Determine the (x, y) coordinate at the center of the cell enclosing the given text.  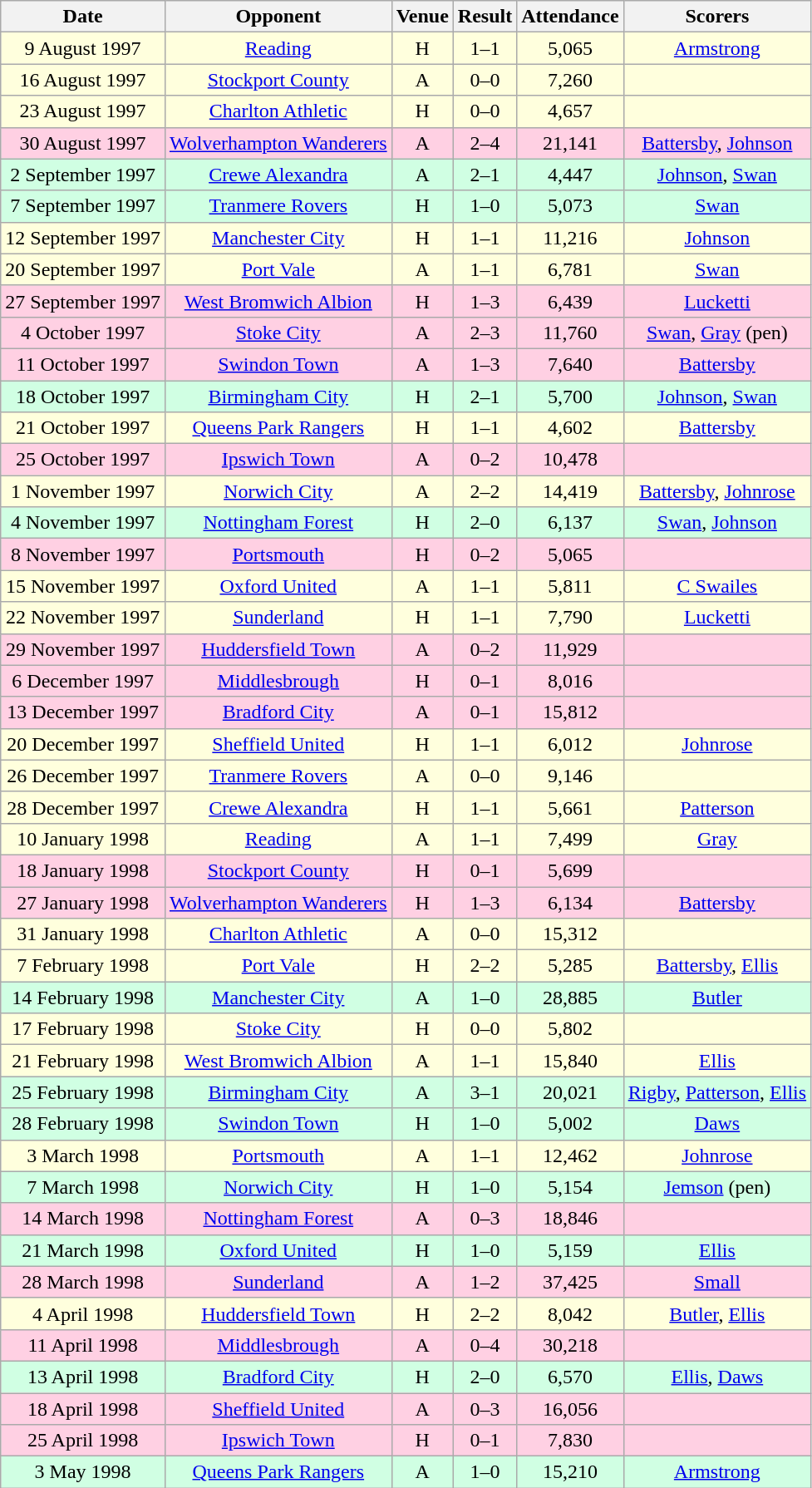
27 September 1997 (83, 301)
5,811 (570, 586)
25 October 1997 (83, 460)
Rigby, Patterson, Ellis (717, 1092)
Battersby, Johnrose (717, 491)
Venue (422, 17)
21 February 1998 (83, 1061)
6,439 (570, 301)
Battersby, Ellis (717, 966)
5,285 (570, 966)
4,657 (570, 111)
10 January 1998 (83, 839)
9,146 (570, 776)
1 November 1997 (83, 491)
22 November 1997 (83, 618)
6,781 (570, 269)
Johnson (717, 238)
5,700 (570, 397)
12,462 (570, 1155)
0–4 (485, 1345)
2 September 1997 (83, 175)
4 November 1997 (83, 523)
16,056 (570, 1409)
7,830 (570, 1441)
15,210 (570, 1472)
8,016 (570, 681)
8,042 (570, 1313)
28 March 1998 (83, 1282)
25 April 1998 (83, 1441)
Daws (717, 1124)
Butler, Ellis (717, 1313)
28 December 1997 (83, 807)
18 October 1997 (83, 397)
3–1 (485, 1092)
Ellis, Daws (717, 1377)
5,699 (570, 870)
7 September 1997 (83, 206)
12 September 1997 (83, 238)
6,134 (570, 902)
C Swailes (717, 586)
15,840 (570, 1061)
Opponent (278, 17)
4,447 (570, 175)
11 April 1998 (83, 1345)
11,216 (570, 238)
28 February 1998 (83, 1124)
6,137 (570, 523)
20 September 1997 (83, 269)
2–4 (485, 143)
Patterson (717, 807)
9 August 1997 (83, 48)
14,419 (570, 491)
13 December 1997 (83, 712)
18,846 (570, 1219)
Small (717, 1282)
14 February 1998 (83, 998)
23 August 1997 (83, 111)
Battersby, Johnson (717, 143)
6 December 1997 (83, 681)
Date (83, 17)
11 October 1997 (83, 364)
4 October 1997 (83, 333)
6,570 (570, 1377)
7 March 1998 (83, 1187)
16 August 1997 (83, 80)
25 February 1998 (83, 1092)
21,141 (570, 143)
20 December 1997 (83, 744)
15,312 (570, 934)
21 March 1998 (83, 1250)
17 February 1998 (83, 1029)
7,640 (570, 364)
31 January 1998 (83, 934)
1–2 (485, 1282)
5,073 (570, 206)
29 November 1997 (83, 649)
3 March 1998 (83, 1155)
7,499 (570, 839)
30,218 (570, 1345)
7,790 (570, 618)
5,154 (570, 1187)
15 November 1997 (83, 586)
5,159 (570, 1250)
5,002 (570, 1124)
27 January 1998 (83, 902)
8 November 1997 (83, 554)
4 April 1998 (83, 1313)
30 August 1997 (83, 143)
20,021 (570, 1092)
18 January 1998 (83, 870)
Butler (717, 998)
15,812 (570, 712)
Swan, Johnson (717, 523)
26 December 1997 (83, 776)
7,260 (570, 80)
7 February 1998 (83, 966)
Scorers (717, 17)
3 May 1998 (83, 1472)
Jemson (pen) (717, 1187)
Result (485, 17)
5,661 (570, 807)
14 March 1998 (83, 1219)
10,478 (570, 460)
2–3 (485, 333)
Attendance (570, 17)
6,012 (570, 744)
Gray (717, 839)
28,885 (570, 998)
11,760 (570, 333)
21 October 1997 (83, 428)
37,425 (570, 1282)
4,602 (570, 428)
5,802 (570, 1029)
Swan, Gray (pen) (717, 333)
18 April 1998 (83, 1409)
13 April 1998 (83, 1377)
11,929 (570, 649)
